Capture the cell that displays the provided text and extract its (x, y) central coordinate. 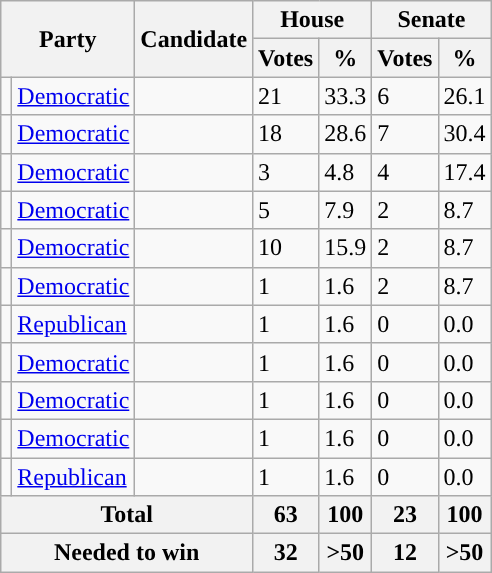
63 (286, 515)
4.8 (346, 172)
17.4 (464, 172)
18 (286, 134)
26.1 (464, 96)
Needed to win (127, 553)
Total (127, 515)
30.4 (464, 134)
12 (405, 553)
House (312, 20)
Candidate (194, 39)
3 (286, 172)
Senate (432, 20)
23 (405, 515)
7.9 (346, 210)
Party (68, 39)
6 (405, 96)
28.6 (346, 134)
21 (286, 96)
4 (405, 172)
5 (286, 210)
7 (405, 134)
10 (286, 248)
33.3 (346, 96)
15.9 (346, 248)
32 (286, 553)
